Identify which cell holds the provided text, then report its [x, y] central coordinate. 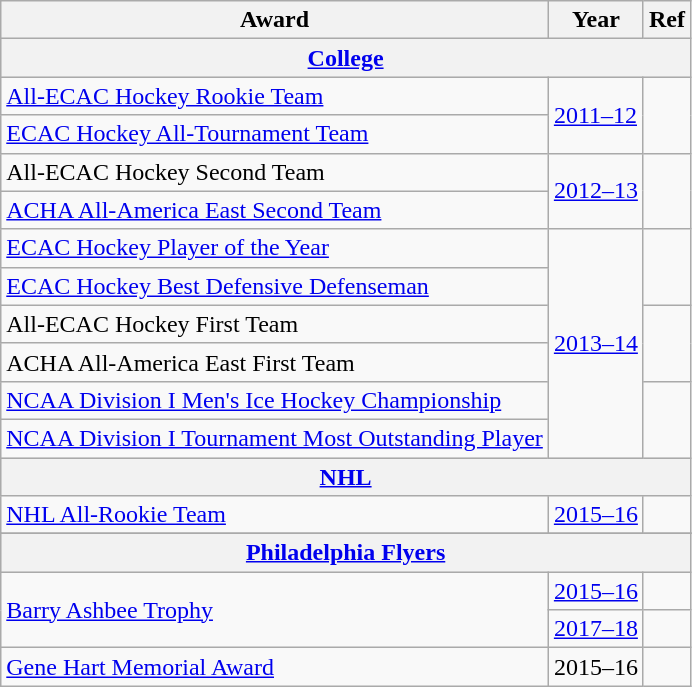
NCAA Division I Men's Ice Hockey Championship [275, 400]
ACHA All-America East First Team [275, 362]
2012–13 [596, 191]
2013–14 [596, 343]
2017–18 [596, 629]
Philadelphia Flyers [346, 553]
2011–12 [596, 115]
ECAC Hockey All-Tournament Team [275, 134]
Award [275, 20]
All-ECAC Hockey Second Team [275, 172]
ECAC Hockey Best Defensive Defenseman [275, 286]
ACHA All-America East Second Team [275, 210]
College [346, 58]
All-ECAC Hockey Rookie Team [275, 96]
Ref [666, 20]
ECAC Hockey Player of the Year [275, 248]
Gene Hart Memorial Award [275, 667]
All-ECAC Hockey First Team [275, 324]
NHL [346, 477]
Barry Ashbee Trophy [275, 610]
Year [596, 20]
NCAA Division I Tournament Most Outstanding Player [275, 438]
NHL All-Rookie Team [275, 515]
